Identify which cell holds the provided text, then report its [x, y] central coordinate. 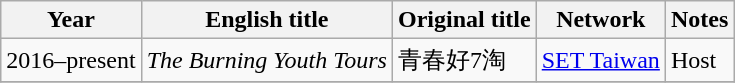
The Burning Youth Tours [266, 60]
青春好7淘 [464, 60]
Host [699, 60]
Year [71, 20]
SET Taiwan [600, 60]
Network [600, 20]
English title [266, 20]
Original title [464, 20]
2016–present [71, 60]
Notes [699, 20]
